Extract the [x, y] coordinate from the center of the cell holding the provided text.  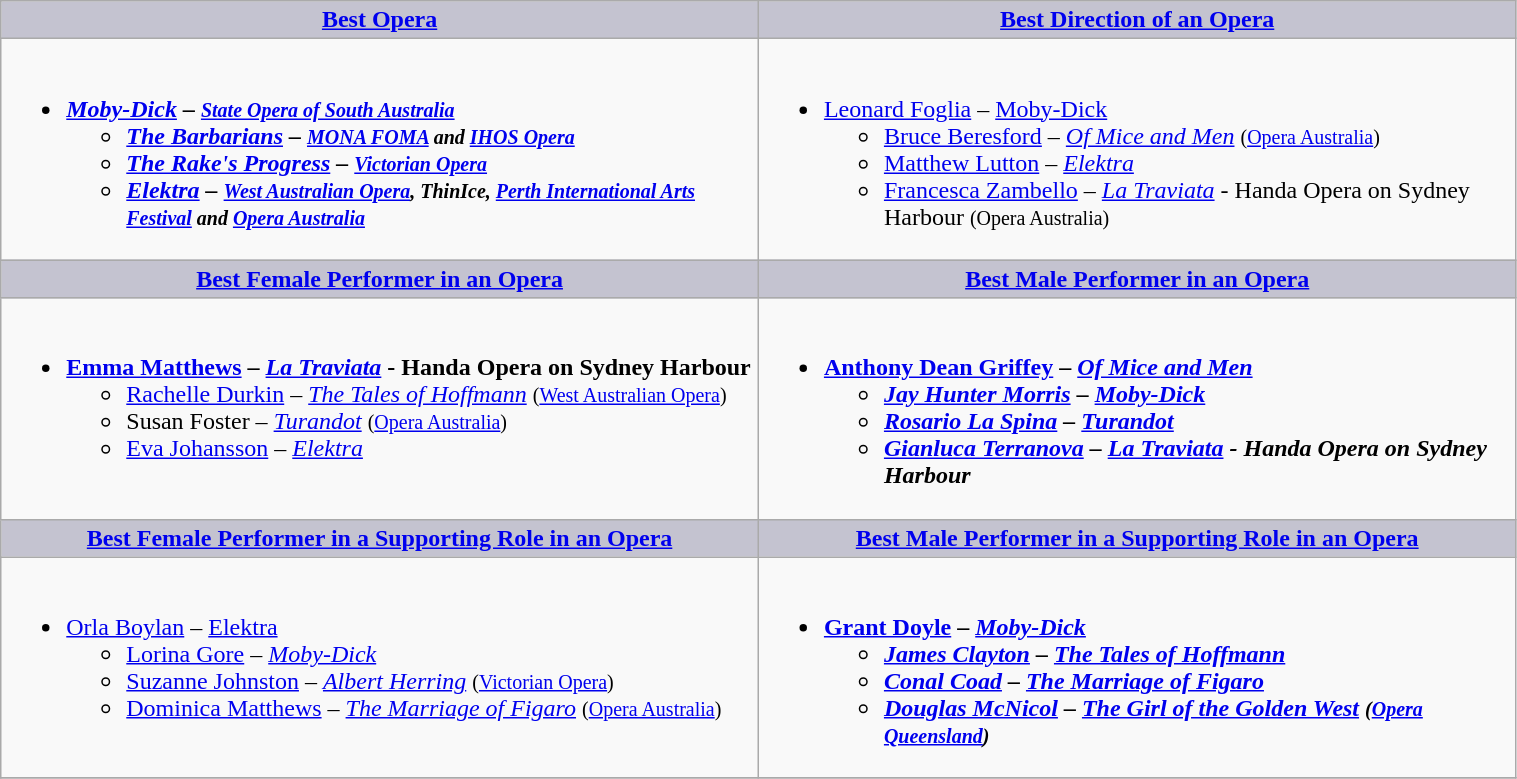
Best Male Performer in an Opera [1137, 279]
Best Opera [380, 20]
Best Female Performer in a Supporting Role in an Opera [380, 538]
Best Male Performer in a Supporting Role in an Opera [1137, 538]
Best Female Performer in an Opera [380, 279]
Best Direction of an Opera [1137, 20]
